Capture the cell that displays the provided text and extract its [x, y] central coordinate. 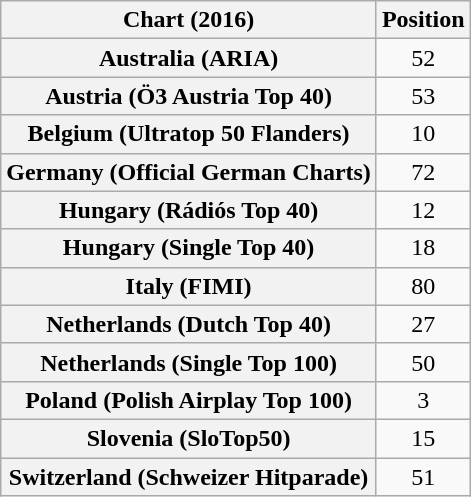
Netherlands (Single Top 100) [189, 362]
18 [423, 248]
3 [423, 400]
52 [423, 58]
Chart (2016) [189, 20]
Position [423, 20]
27 [423, 324]
Australia (ARIA) [189, 58]
72 [423, 172]
Germany (Official German Charts) [189, 172]
Slovenia (SloTop50) [189, 438]
Hungary (Rádiós Top 40) [189, 210]
Austria (Ö3 Austria Top 40) [189, 96]
51 [423, 477]
53 [423, 96]
50 [423, 362]
15 [423, 438]
Italy (FIMI) [189, 286]
80 [423, 286]
Hungary (Single Top 40) [189, 248]
Netherlands (Dutch Top 40) [189, 324]
12 [423, 210]
10 [423, 134]
Belgium (Ultratop 50 Flanders) [189, 134]
Poland (Polish Airplay Top 100) [189, 400]
Switzerland (Schweizer Hitparade) [189, 477]
